Scan for the cell matching the given text and deliver its [x, y] coordinate at center. 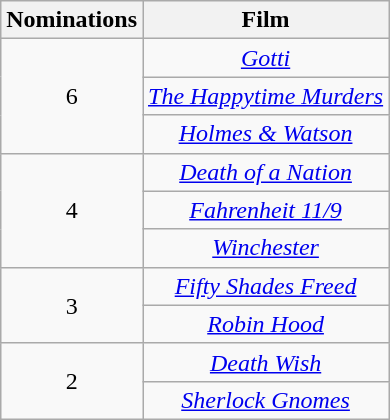
Death of a Nation [265, 172]
Gotti [265, 58]
4 [72, 210]
Fifty Shades Freed [265, 286]
Sherlock Gnomes [265, 400]
Robin Hood [265, 324]
Fahrenheit 11/9 [265, 210]
Winchester [265, 248]
Holmes & Watson [265, 134]
Film [265, 20]
The Happytime Murders [265, 96]
6 [72, 96]
2 [72, 381]
Death Wish [265, 362]
3 [72, 305]
Nominations [72, 20]
